Detect which cell encompasses the target text, then output its (X, Y) center coordinate. 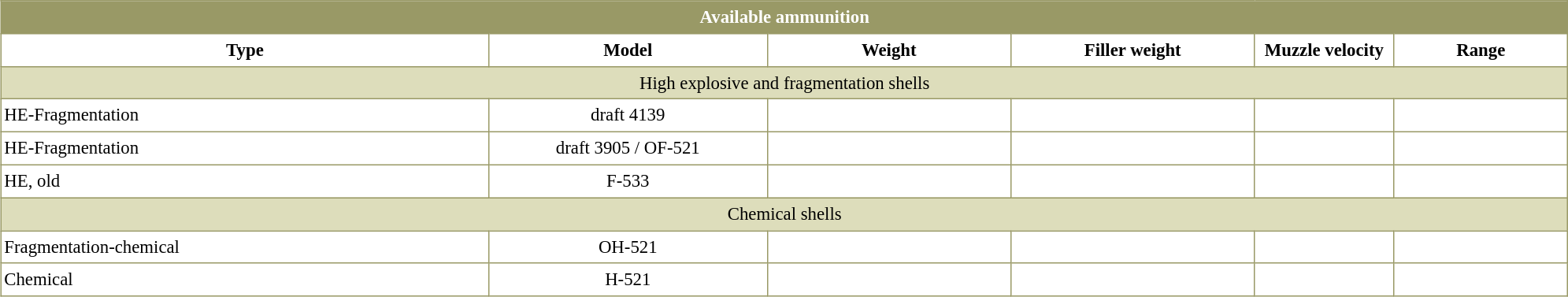
Chemical (246, 280)
High explosive and fragmentation shells (784, 83)
Muzzle velocity (1325, 50)
Chemical shells (784, 214)
HE, old (246, 181)
Fragmentation-chemical (246, 247)
Model (628, 50)
Range (1481, 50)
F-533 (628, 181)
draft 3905 / OF-521 (628, 149)
Filler weight (1132, 50)
draft 4139 (628, 116)
Type (246, 50)
OH-521 (628, 247)
Weight (888, 50)
H-521 (628, 280)
Available ammunition (784, 17)
